Determine the [X, Y] coordinate at the center of the cell enclosing the given text.  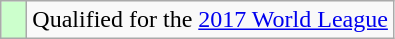
Qualified for the 2017 World League [210, 20]
